Detect which cell encompasses the target text, then output its [X, Y] center coordinate. 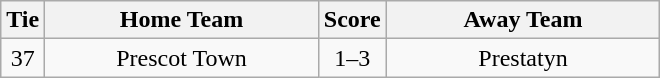
Home Team [182, 20]
Prescot Town [182, 58]
Score [352, 20]
Tie [23, 20]
1–3 [352, 58]
37 [23, 58]
Prestatyn [523, 58]
Away Team [523, 20]
